From the cell containing the given text, extract its center point as (X, Y) coordinate. 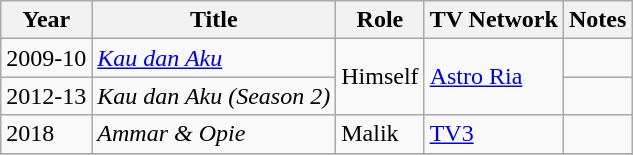
2009-10 (46, 58)
2018 (46, 134)
Kau dan Aku (214, 58)
Ammar & Opie (214, 134)
Notes (597, 20)
2012-13 (46, 96)
Malik (380, 134)
Kau dan Aku (Season 2) (214, 96)
Role (380, 20)
TV3 (494, 134)
Year (46, 20)
Himself (380, 77)
Title (214, 20)
TV Network (494, 20)
Astro Ria (494, 77)
